Extract the (X, Y) coordinate from the center of the cell holding the provided text.  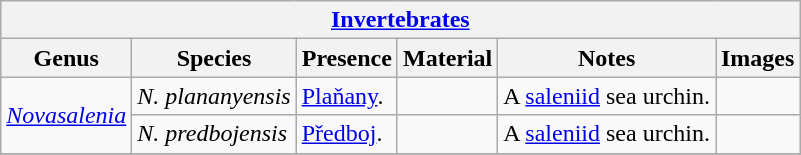
N. plananyensis (214, 96)
Plaňany. (346, 96)
Species (214, 58)
Novasalenia (66, 115)
Genus (66, 58)
N. predbojensis (214, 134)
Material (447, 58)
Invertebrates (400, 20)
Předboj. (346, 134)
Notes (607, 58)
Presence (346, 58)
Images (758, 58)
